Find where the given text appears and provide that cell's center as (X, Y) coordinate. 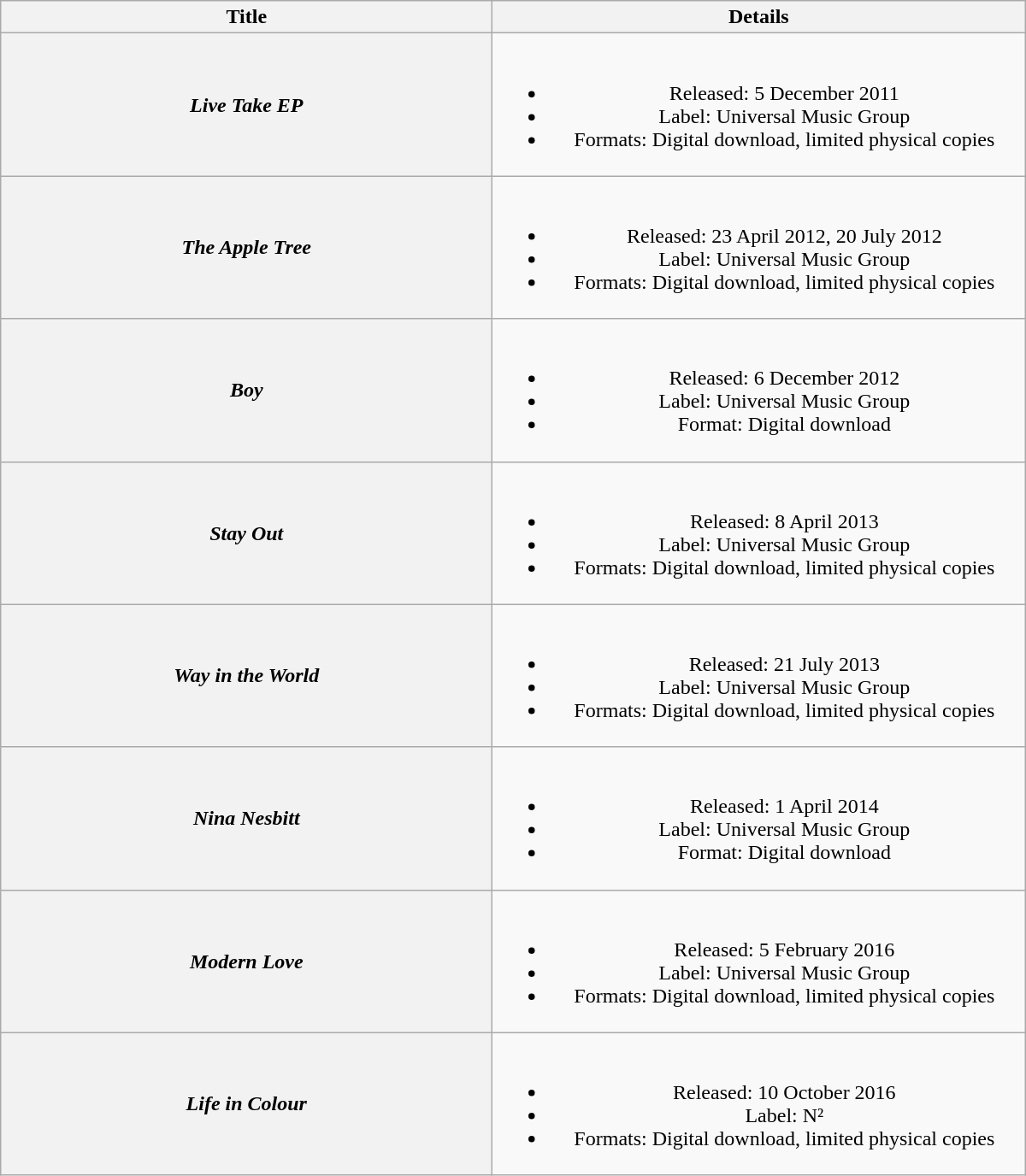
Released: 1 April 2014Label: Universal Music GroupFormat: Digital download (759, 819)
Released: 5 December 2011Label: Universal Music GroupFormats: Digital download, limited physical copies (759, 104)
Released: 23 April 2012, 20 July 2012Label: Universal Music GroupFormats: Digital download, limited physical copies (759, 248)
Modern Love (246, 961)
Released: 6 December 2012Label: Universal Music GroupFormat: Digital download (759, 390)
Stay Out (246, 533)
Details (759, 17)
Released: 10 October 2016Label: N²Formats: Digital download, limited physical copies (759, 1104)
Title (246, 17)
Released: 5 February 2016Label: Universal Music GroupFormats: Digital download, limited physical copies (759, 961)
Way in the World (246, 675)
Released: 21 July 2013Label: Universal Music GroupFormats: Digital download, limited physical copies (759, 675)
Life in Colour (246, 1104)
Boy (246, 390)
Live Take EP (246, 104)
Released: 8 April 2013Label: Universal Music GroupFormats: Digital download, limited physical copies (759, 533)
The Apple Tree (246, 248)
Nina Nesbitt (246, 819)
